Identify which cell holds the provided text, then report its (x, y) central coordinate. 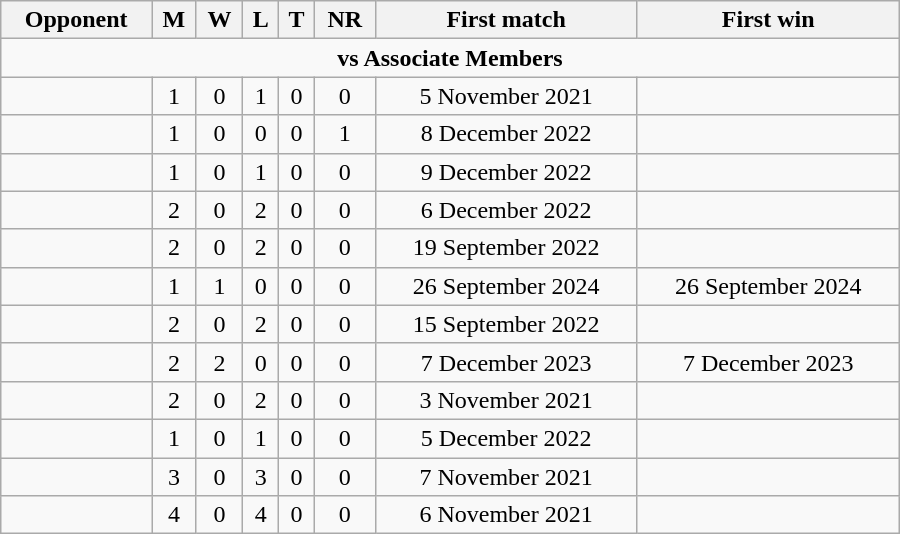
5 November 2021 (506, 96)
L (261, 20)
8 December 2022 (506, 134)
T (297, 20)
3 November 2021 (506, 400)
9 December 2022 (506, 172)
vs Associate Members (450, 58)
First match (506, 20)
6 November 2021 (506, 515)
5 December 2022 (506, 438)
15 September 2022 (506, 324)
W (219, 20)
NR (344, 20)
19 September 2022 (506, 248)
First win (768, 20)
Opponent (76, 20)
M (174, 20)
7 November 2021 (506, 477)
6 December 2022 (506, 210)
